Find where the given text appears and provide that cell's center as [X, Y] coordinate. 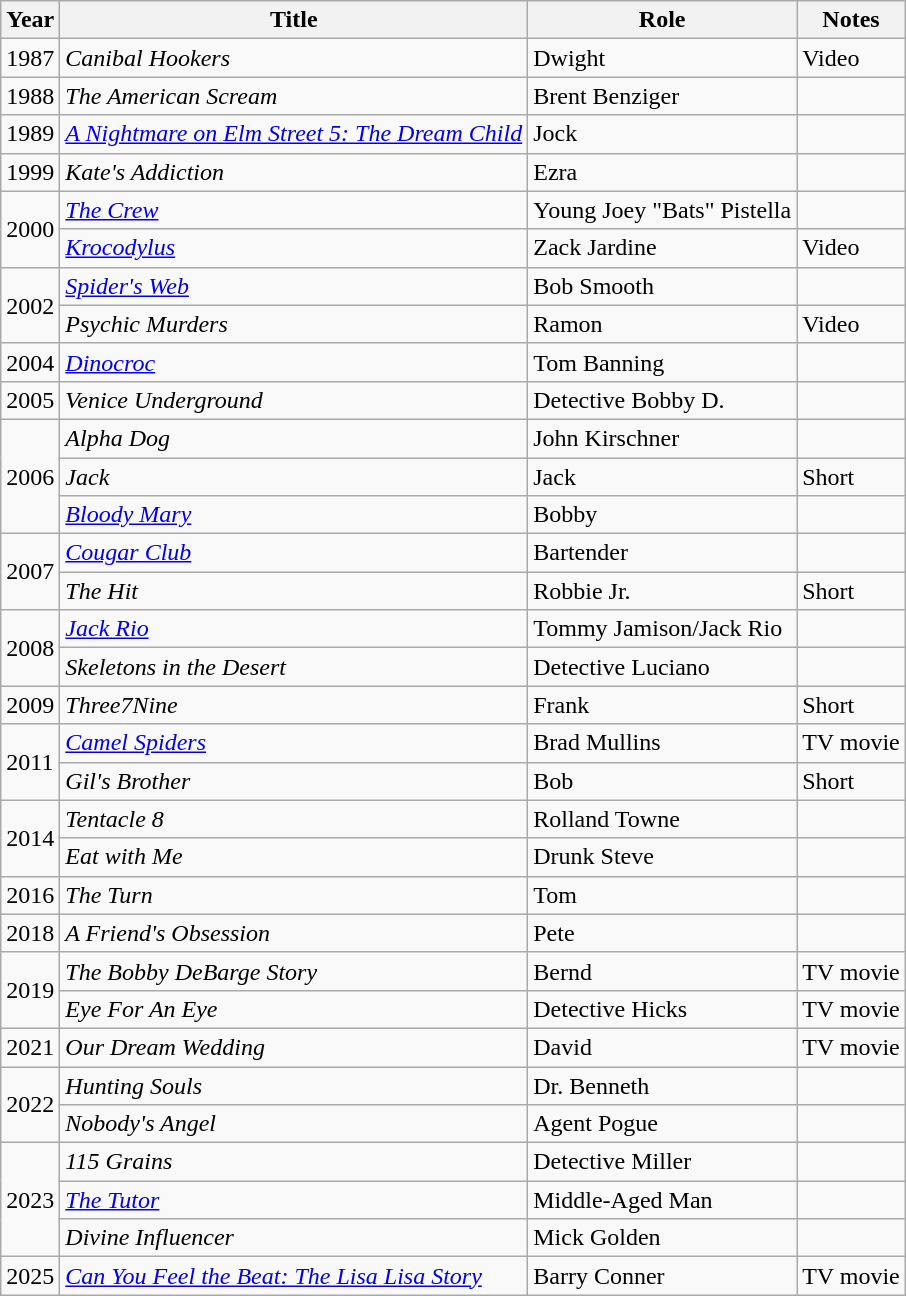
Kate's Addiction [294, 172]
Alpha Dog [294, 438]
Dwight [662, 58]
David [662, 1047]
2000 [30, 229]
Divine Influencer [294, 1238]
Agent Pogue [662, 1124]
Tentacle 8 [294, 819]
Our Dream Wedding [294, 1047]
Canibal Hookers [294, 58]
The Bobby DeBarge Story [294, 971]
2018 [30, 933]
Dr. Benneth [662, 1085]
Title [294, 20]
Spider's Web [294, 286]
Ramon [662, 324]
Bob Smooth [662, 286]
A Nightmare on Elm Street 5: The Dream Child [294, 134]
Detective Luciano [662, 667]
Psychic Murders [294, 324]
2025 [30, 1276]
2019 [30, 990]
Drunk Steve [662, 857]
Brad Mullins [662, 743]
2014 [30, 838]
Notes [852, 20]
The Tutor [294, 1200]
Ezra [662, 172]
Middle-Aged Man [662, 1200]
Eat with Me [294, 857]
Cougar Club [294, 553]
Dinocroc [294, 362]
Tommy Jamison/Jack Rio [662, 629]
Pete [662, 933]
2016 [30, 895]
Camel Spiders [294, 743]
Brent Benziger [662, 96]
2022 [30, 1104]
2011 [30, 762]
Barry Conner [662, 1276]
Bernd [662, 971]
Young Joey "Bats" Pistella [662, 210]
Tom Banning [662, 362]
2008 [30, 648]
The Turn [294, 895]
Frank [662, 705]
Mick Golden [662, 1238]
Gil's Brother [294, 781]
Nobody's Angel [294, 1124]
Rolland Towne [662, 819]
Three7Nine [294, 705]
Detective Bobby D. [662, 400]
Venice Underground [294, 400]
2009 [30, 705]
Krocodylus [294, 248]
The Hit [294, 591]
1988 [30, 96]
Can You Feel the Beat: The Lisa Lisa Story [294, 1276]
2021 [30, 1047]
2006 [30, 476]
Robbie Jr. [662, 591]
Jock [662, 134]
Bobby [662, 515]
Jack Rio [294, 629]
Zack Jardine [662, 248]
Bartender [662, 553]
Hunting Souls [294, 1085]
Detective Hicks [662, 1009]
Detective Miller [662, 1162]
Eye For An Eye [294, 1009]
1999 [30, 172]
2005 [30, 400]
Year [30, 20]
A Friend's Obsession [294, 933]
2002 [30, 305]
Tom [662, 895]
Skeletons in the Desert [294, 667]
John Kirschner [662, 438]
The American Scream [294, 96]
Role [662, 20]
2004 [30, 362]
1989 [30, 134]
2007 [30, 572]
115 Grains [294, 1162]
2023 [30, 1200]
Bob [662, 781]
1987 [30, 58]
The Crew [294, 210]
Bloody Mary [294, 515]
